Search for the cell housing the specified text and yield its (x, y) center coordinate. 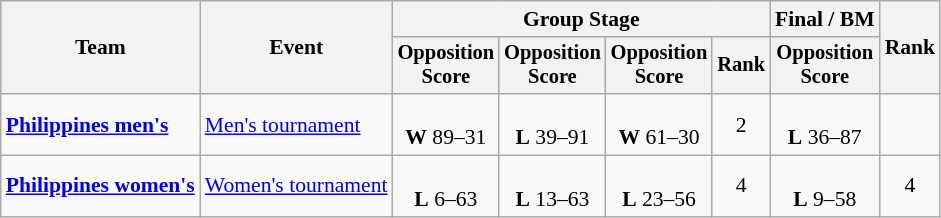
L 23–56 (660, 186)
L 9–58 (825, 186)
L 13–63 (552, 186)
2 (741, 124)
Philippines women's (100, 186)
L 6–63 (446, 186)
Group Stage (582, 19)
Final / BM (825, 19)
Women's tournament (296, 186)
Men's tournament (296, 124)
W 61–30 (660, 124)
Team (100, 48)
Event (296, 48)
L 36–87 (825, 124)
L 39–91 (552, 124)
W 89–31 (446, 124)
Philippines men's (100, 124)
